For the text-containing cell, return its midpoint in [X, Y] coordinate format. 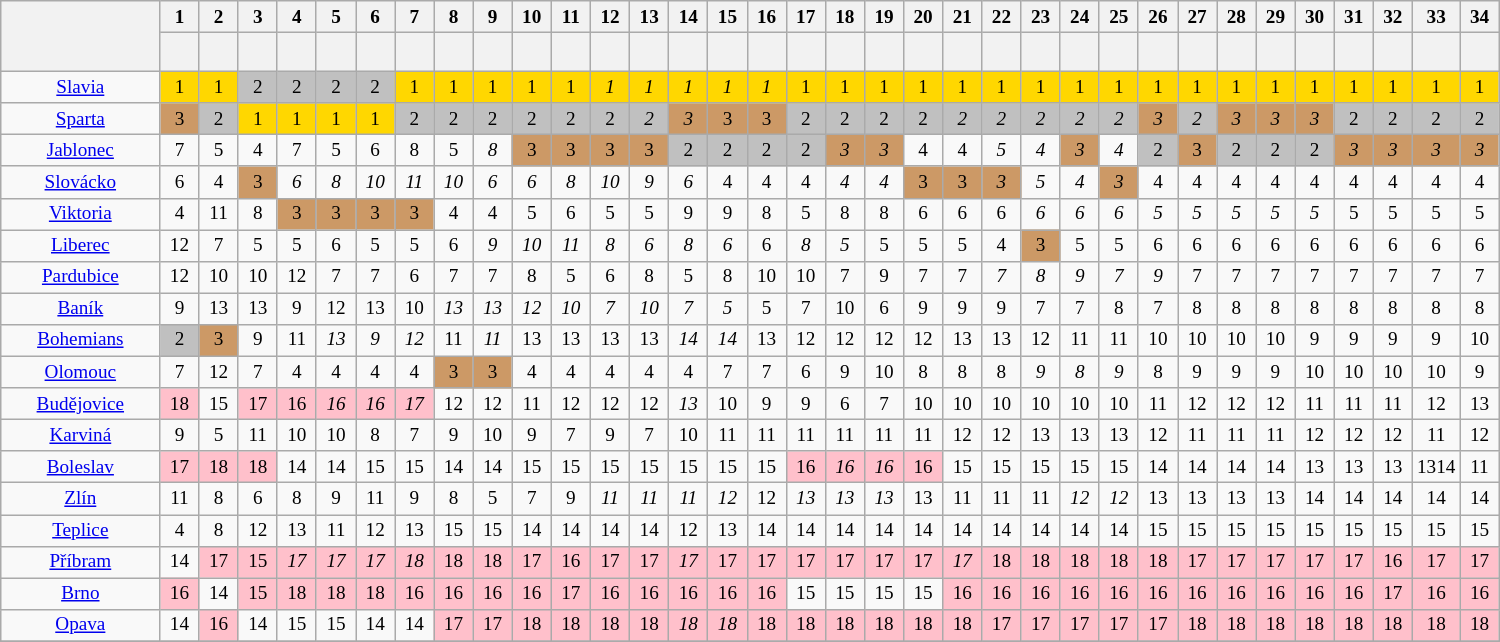
Baník [80, 309]
23 [1040, 17]
Olomouc [80, 372]
19 [884, 17]
21 [962, 17]
27 [1198, 17]
Pardubice [80, 277]
Budějovice [80, 404]
25 [1118, 17]
20 [924, 17]
Jablonec [80, 151]
28 [1236, 17]
31 [1354, 17]
34 [1480, 17]
24 [1080, 17]
30 [1314, 17]
32 [1392, 17]
Boleslav [80, 467]
1314 [1436, 467]
33 [1436, 17]
Slavia [80, 87]
Opava [80, 625]
26 [1158, 17]
Brno [80, 594]
Sparta [80, 119]
Teplice [80, 530]
Karviná [80, 435]
Slovácko [80, 182]
Bohemians [80, 340]
Příbram [80, 562]
Viktoria [80, 214]
Zlín [80, 499]
Liberec [80, 246]
22 [1002, 17]
29 [1276, 17]
